Return (X, Y) of the center of cell containing provided text 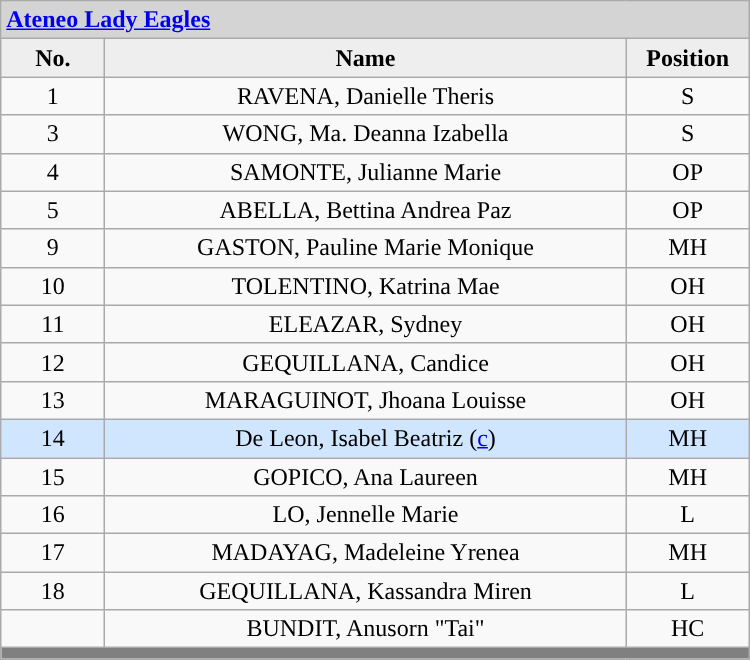
4 (53, 172)
15 (53, 477)
MARAGUINOT, Jhoana Louisse (366, 400)
Ateneo Lady Eagles (375, 20)
GEQUILLANA, Candice (366, 362)
No. (53, 58)
1 (53, 96)
5 (53, 210)
TOLENTINO, Katrina Mae (366, 286)
WONG, Ma. Deanna Izabella (366, 134)
Name (366, 58)
GASTON, Pauline Marie Monique (366, 248)
HC (688, 629)
9 (53, 248)
12 (53, 362)
GEQUILLANA, Kassandra Miren (366, 591)
ELEAZAR, Sydney (366, 324)
RAVENA, Danielle Theris (366, 96)
SAMONTE, Julianne Marie (366, 172)
13 (53, 400)
De Leon, Isabel Beatriz (c) (366, 438)
17 (53, 553)
ABELLA, Bettina Andrea Paz (366, 210)
16 (53, 515)
3 (53, 134)
11 (53, 324)
MADAYAG, Madeleine Yrenea (366, 553)
Position (688, 58)
14 (53, 438)
BUNDIT, Anusorn "Tai" (366, 629)
LO, Jennelle Marie (366, 515)
GOPICO, Ana Laureen (366, 477)
18 (53, 591)
10 (53, 286)
